Output the [X, Y] coordinate of the center of the cell containing the given text.  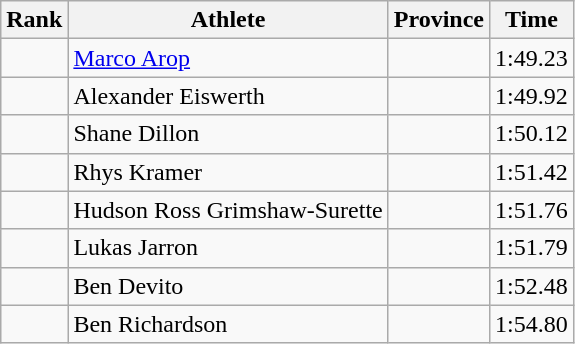
Hudson Ross Grimshaw-Surette [228, 210]
1:51.42 [532, 172]
1:51.76 [532, 210]
Province [438, 20]
Alexander Eiswerth [228, 96]
Marco Arop [228, 58]
Ben Richardson [228, 324]
1:54.80 [532, 324]
1:52.48 [532, 286]
1:49.92 [532, 96]
Shane Dillon [228, 134]
Time [532, 20]
Ben Devito [228, 286]
Rhys Kramer [228, 172]
Athlete [228, 20]
1:51.79 [532, 248]
1:49.23 [532, 58]
Lukas Jarron [228, 248]
1:50.12 [532, 134]
Rank [34, 20]
